Pinpoint the cell where the given text exists, returning its [x, y] midpoint coordinate. 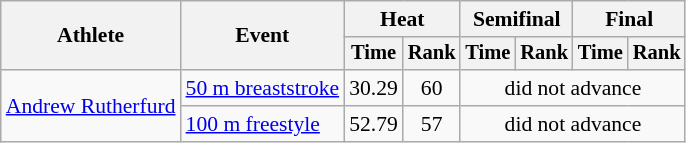
Event [263, 36]
52.79 [374, 124]
Heat [402, 19]
30.29 [374, 88]
57 [432, 124]
60 [432, 88]
100 m freestyle [263, 124]
Andrew Rutherfurd [91, 106]
50 m breaststroke [263, 88]
Athlete [91, 36]
Semifinal [516, 19]
Final [629, 19]
